Determine the [X, Y] coordinate at the center of the cell enclosing the given text.  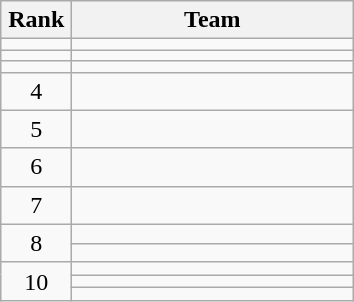
5 [36, 129]
Team [212, 20]
7 [36, 205]
4 [36, 91]
6 [36, 167]
10 [36, 281]
Rank [36, 20]
8 [36, 243]
